Return the [x, y] coordinate for the center point of the cell that contains the specified text.  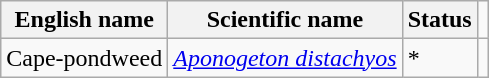
English name [84, 20]
Aponogeton distachyos [285, 58]
Cape-pondweed [84, 58]
* [440, 58]
Scientific name [285, 20]
Status [440, 20]
